Extract the (X, Y) coordinate from the center of the cell holding the provided text.  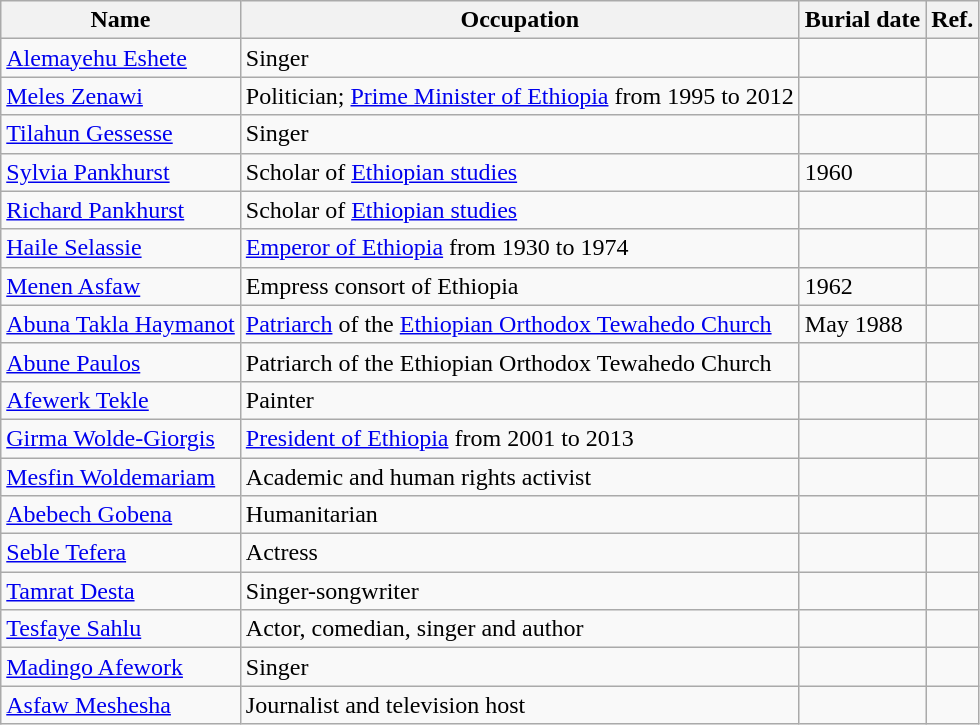
Occupation (520, 20)
Journalist and television host (520, 705)
Madingo Afework (121, 667)
Emperor of Ethiopia from 1930 to 1974 (520, 248)
Afewerk Tekle (121, 400)
Menen Asfaw (121, 286)
Meles Zenawi (121, 96)
Tesfaye Sahlu (121, 629)
May 1988 (862, 324)
Abuna Takla Haymanot (121, 324)
Singer-songwriter (520, 591)
Ref. (952, 20)
1962 (862, 286)
Tamrat Desta (121, 591)
Sylvia Pankhurst (121, 172)
Painter (520, 400)
Actor, comedian, singer and author (520, 629)
Name (121, 20)
Abune Paulos (121, 362)
Actress (520, 553)
Girma Wolde-Giorgis (121, 438)
1960 (862, 172)
Seble Tefera (121, 553)
President of Ethiopia from 2001 to 2013 (520, 438)
Asfaw Meshesha (121, 705)
Abebech Gobena (121, 515)
Humanitarian (520, 515)
Richard Pankhurst (121, 210)
Mesfin Woldemariam (121, 477)
Tilahun Gessesse (121, 134)
Burial date (862, 20)
Haile Selassie (121, 248)
Alemayehu Eshete (121, 58)
Empress consort of Ethiopia (520, 286)
Academic and human rights activist (520, 477)
Politician; Prime Minister of Ethiopia from 1995 to 2012 (520, 96)
